Return (X, Y) of the center of cell containing provided text 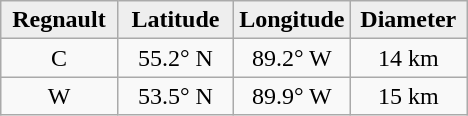
W (59, 96)
Regnault (59, 20)
55.2° N (175, 58)
Longitude (292, 20)
Diameter (408, 20)
14 km (408, 58)
Latitude (175, 20)
89.9° W (292, 96)
15 km (408, 96)
89.2° W (292, 58)
53.5° N (175, 96)
C (59, 58)
